Return (X, Y) of the center of cell containing provided text 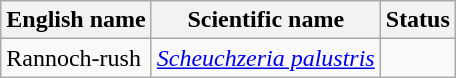
Status (418, 20)
English name (76, 20)
Rannoch-rush (76, 58)
Scheuchzeria palustris (266, 58)
Scientific name (266, 20)
